Capture the cell that displays the provided text and extract its (X, Y) central coordinate. 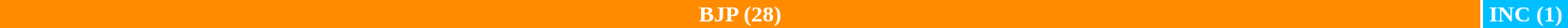
BJP (28) (740, 14)
INC (1) (1526, 14)
